Scan for the cell matching the given text and deliver its (x, y) coordinate at center. 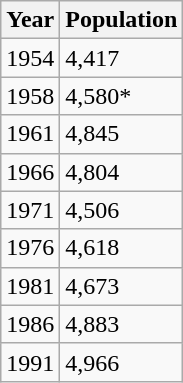
1971 (30, 210)
4,673 (122, 286)
Population (122, 20)
1958 (30, 96)
4,883 (122, 324)
4,580* (122, 96)
4,417 (122, 58)
1981 (30, 286)
1961 (30, 134)
1991 (30, 362)
4,506 (122, 210)
Year (30, 20)
4,804 (122, 172)
1986 (30, 324)
4,966 (122, 362)
4,618 (122, 248)
1954 (30, 58)
4,845 (122, 134)
1966 (30, 172)
1976 (30, 248)
